Search for the cell housing the specified text and yield its [x, y] center coordinate. 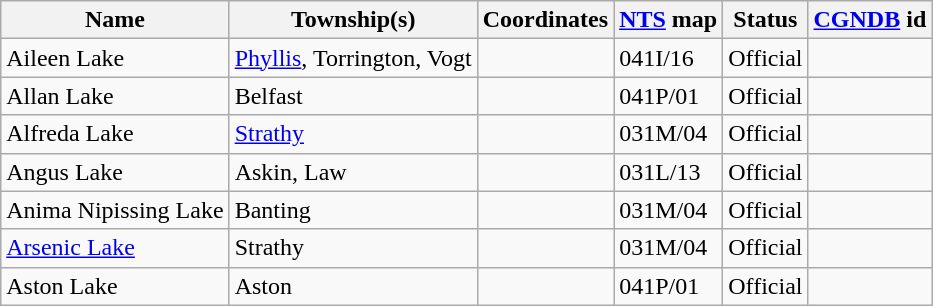
Alfreda Lake [115, 134]
Coordinates [545, 20]
Arsenic Lake [115, 248]
Belfast [353, 96]
Banting [353, 210]
Allan Lake [115, 96]
Aston Lake [115, 286]
Aileen Lake [115, 58]
031L/13 [668, 172]
Township(s) [353, 20]
CGNDB id [870, 20]
Name [115, 20]
Askin, Law [353, 172]
Aston [353, 286]
Angus Lake [115, 172]
Status [766, 20]
Anima Nipissing Lake [115, 210]
041I/16 [668, 58]
NTS map [668, 20]
Phyllis, Torrington, Vogt [353, 58]
